Find where the given text appears and provide that cell's center as [x, y] coordinate. 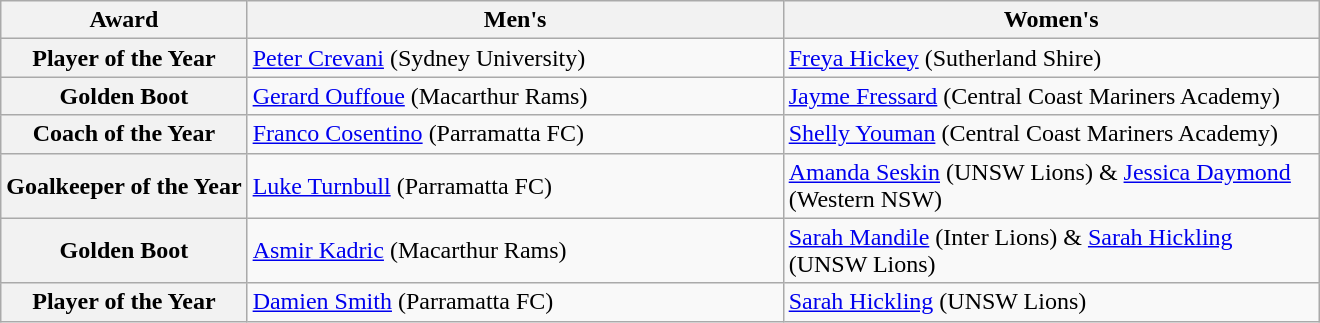
Peter Crevani (Sydney University) [515, 58]
Franco Cosentino (Parramatta FC) [515, 134]
Damien Smith (Parramatta FC) [515, 302]
Freya Hickey (Sutherland Shire) [1051, 58]
Gerard Ouffoue (Macarthur Rams) [515, 96]
Jayme Fressard (Central Coast Mariners Academy) [1051, 96]
Shelly Youman (Central Coast Mariners Academy) [1051, 134]
Amanda Seskin (UNSW Lions) & Jessica Daymond (Western NSW) [1051, 186]
Women's [1051, 20]
Sarah Mandile (Inter Lions) & Sarah Hickling (UNSW Lions) [1051, 250]
Sarah Hickling (UNSW Lions) [1051, 302]
Award [124, 20]
Luke Turnbull (Parramatta FC) [515, 186]
Coach of the Year [124, 134]
Men's [515, 20]
Goalkeeper of the Year [124, 186]
Asmir Kadric (Macarthur Rams) [515, 250]
